Return the (X, Y) coordinate for the center point of the cell that contains the specified text.  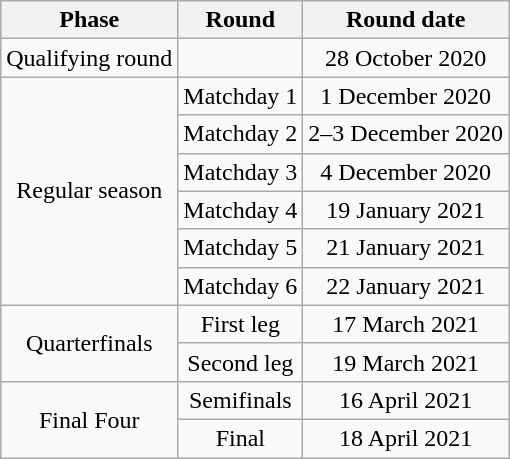
First leg (240, 324)
21 January 2021 (406, 248)
Qualifying round (90, 58)
Quarterfinals (90, 343)
Second leg (240, 362)
4 December 2020 (406, 172)
Matchday 1 (240, 96)
19 March 2021 (406, 362)
17 March 2021 (406, 324)
Regular season (90, 191)
Matchday 5 (240, 248)
16 April 2021 (406, 400)
Phase (90, 20)
19 January 2021 (406, 210)
Final (240, 438)
Matchday 2 (240, 134)
Matchday 3 (240, 172)
28 October 2020 (406, 58)
22 January 2021 (406, 286)
Matchday 4 (240, 210)
Round (240, 20)
Final Four (90, 419)
18 April 2021 (406, 438)
Round date (406, 20)
1 December 2020 (406, 96)
Semifinals (240, 400)
Matchday 6 (240, 286)
2–3 December 2020 (406, 134)
